Return [X, Y] of the center of cell containing provided text 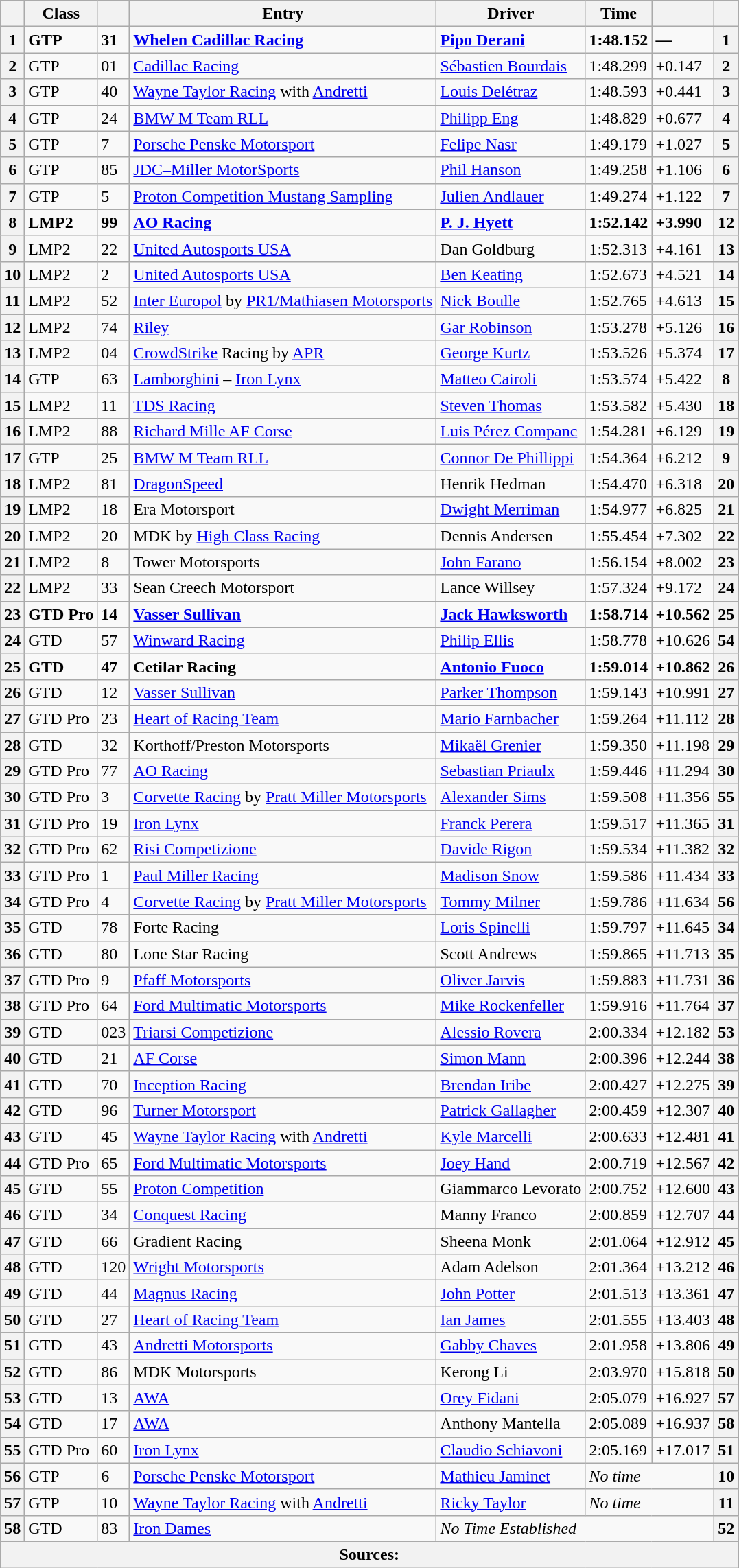
TDS Racing [283, 406]
Davide Rigon [511, 850]
1:53.526 [619, 353]
023 [114, 1032]
George Kurtz [511, 353]
Andretti Motorsports [283, 1346]
John Potter [511, 1294]
Mathieu Jaminet [511, 1476]
1:52.765 [619, 301]
Lamborghini – Iron Lynx [283, 379]
Riley [283, 327]
Gabby Chaves [511, 1346]
AF Corse [283, 1058]
1:59.517 [619, 823]
Scott Andrews [511, 954]
Madison Snow [511, 876]
1:58.714 [619, 614]
Giammarco Levorato [511, 1189]
+11.434 [683, 876]
01 [114, 66]
2:00.719 [619, 1163]
Class [61, 14]
65 [114, 1163]
No Time Established [575, 1528]
1:59.534 [619, 850]
Lance Willsey [511, 588]
+4.521 [683, 274]
Phil Hanson [511, 170]
1:48.299 [619, 66]
1:52.313 [619, 248]
2:00.396 [619, 1058]
Gradient Racing [283, 1241]
+4.613 [683, 301]
+12.275 [683, 1084]
1:59.350 [619, 745]
Dwight Merriman [511, 510]
Dennis Andersen [511, 536]
+12.567 [683, 1163]
+12.600 [683, 1189]
Sebastian Priaulx [511, 771]
1:59.014 [619, 666]
99 [114, 222]
1:59.786 [619, 902]
Conquest Racing [283, 1215]
+6.212 [683, 458]
85 [114, 170]
+13.806 [683, 1346]
+16.937 [683, 1424]
2:00.752 [619, 1189]
Turner Motorsport [283, 1110]
+11.365 [683, 823]
+10.862 [683, 666]
1:59.586 [619, 876]
2:01.958 [619, 1346]
Mario Farnbacher [511, 718]
Adam Adelson [511, 1267]
Claudio Schiavoni [511, 1450]
Gar Robinson [511, 327]
1:59.508 [619, 797]
Franck Perera [511, 823]
+5.422 [683, 379]
66 [114, 1241]
+12.244 [683, 1058]
Triarsi Competizione [283, 1032]
1:59.865 [619, 954]
Forte Racing [283, 928]
+12.707 [683, 1215]
+13.212 [683, 1267]
1:48.829 [619, 118]
1:52.673 [619, 274]
Era Motorsport [283, 510]
Oliver Jarvis [511, 980]
Korthoff/Preston Motorsports [283, 745]
+12.912 [683, 1241]
+11.198 [683, 745]
1:56.154 [619, 562]
2:00.459 [619, 1110]
+1.122 [683, 196]
83 [114, 1528]
1:53.278 [619, 327]
1:59.797 [619, 928]
80 [114, 954]
+11.382 [683, 850]
+10.562 [683, 614]
Julien Andlauer [511, 196]
Cetilar Racing [283, 666]
1:59.446 [619, 771]
64 [114, 1006]
1:48.152 [619, 40]
Antonio Fuoco [511, 666]
1:49.274 [619, 196]
+11.112 [683, 718]
Proton Competition Mustang Sampling [283, 196]
Kyle Marcelli [511, 1136]
2:05.089 [619, 1424]
Steven Thomas [511, 406]
1:53.574 [619, 379]
JDC–Miller MotorSports [283, 170]
2:03.970 [619, 1372]
CrowdStrike Racing by APR [283, 353]
Henrik Hedman [511, 484]
Magnus Racing [283, 1294]
1:54.364 [619, 458]
+4.161 [683, 248]
Richard Mille AF Corse [283, 432]
Iron Dames [283, 1528]
1:59.883 [619, 980]
+13.403 [683, 1320]
DragonSpeed [283, 484]
+11.713 [683, 954]
88 [114, 432]
Patrick Gallagher [511, 1110]
Winward Racing [283, 640]
Luis Pérez Companc [511, 432]
+12.481 [683, 1136]
Sébastien Bourdais [511, 66]
1:49.179 [619, 144]
Felipe Nasr [511, 144]
Orey Fidani [511, 1398]
+11.634 [683, 902]
70 [114, 1084]
86 [114, 1372]
Louis Delétraz [511, 92]
62 [114, 850]
+5.374 [683, 353]
Nick Boulle [511, 301]
Pipo Derani [511, 40]
+10.991 [683, 692]
Kerong Li [511, 1372]
Matteo Cairoli [511, 379]
+11.764 [683, 1006]
+11.645 [683, 928]
P. J. Hyett [511, 222]
04 [114, 353]
Whelen Cadillac Racing [283, 40]
2:01.364 [619, 1267]
+16.927 [683, 1398]
Ben Keating [511, 274]
+5.126 [683, 327]
1:59.143 [619, 692]
Alexander Sims [511, 797]
Pfaff Motorsports [283, 980]
2:01.064 [619, 1241]
1:54.977 [619, 510]
Alessio Rovera [511, 1032]
Entry [283, 14]
Anthony Mantella [511, 1424]
1:54.470 [619, 484]
Time [619, 14]
1:59.264 [619, 718]
Sources: [369, 1554]
+12.182 [683, 1032]
1:52.142 [619, 222]
MDK Motorsports [283, 1372]
Ian James [511, 1320]
+0.147 [683, 66]
+6.318 [683, 484]
Sheena Monk [511, 1241]
1:53.582 [619, 406]
2:01.513 [619, 1294]
Ricky Taylor [511, 1502]
1:49.258 [619, 170]
1:55.454 [619, 536]
+13.361 [683, 1294]
Manny Franco [511, 1215]
Mike Rockenfeller [511, 1006]
1:59.916 [619, 1006]
Wright Motorsports [283, 1267]
+17.017 [683, 1450]
+9.172 [683, 588]
Brendan Iribe [511, 1084]
Inter Europol by PR1/Mathiasen Motorsports [283, 301]
Risi Competizione [283, 850]
+1.106 [683, 170]
+1.027 [683, 144]
1:54.281 [619, 432]
77 [114, 771]
+5.430 [683, 406]
+7.302 [683, 536]
2:00.427 [619, 1084]
Simon Mann [511, 1058]
74 [114, 327]
+11.731 [683, 980]
— [683, 40]
Lone Star Racing [283, 954]
1:57.324 [619, 588]
+10.626 [683, 640]
Jack Hawksworth [511, 614]
Connor De Phillippi [511, 458]
+11.356 [683, 797]
Inception Racing [283, 1084]
+0.441 [683, 92]
+12.307 [683, 1110]
Philip Ellis [511, 640]
2:01.555 [619, 1320]
Proton Competition [283, 1189]
Philipp Eng [511, 118]
+15.818 [683, 1372]
120 [114, 1267]
Sean Creech Motorsport [283, 588]
60 [114, 1450]
2:05.079 [619, 1398]
+0.677 [683, 118]
+6.129 [683, 432]
Parker Thompson [511, 692]
+11.294 [683, 771]
Tommy Milner [511, 902]
John Farano [511, 562]
+8.002 [683, 562]
Paul Miller Racing [283, 876]
MDK by High Class Racing [283, 536]
Joey Hand [511, 1163]
Cadillac Racing [283, 66]
2:00.859 [619, 1215]
96 [114, 1110]
Mikaël Grenier [511, 745]
81 [114, 484]
+3.990 [683, 222]
63 [114, 379]
+6.825 [683, 510]
78 [114, 928]
2:00.334 [619, 1032]
Driver [511, 14]
2:05.169 [619, 1450]
2:00.633 [619, 1136]
Loris Spinelli [511, 928]
Dan Goldburg [511, 248]
1:58.778 [619, 640]
1:48.593 [619, 92]
Tower Motorsports [283, 562]
